Find where the given text appears and provide that cell's center as (X, Y) coordinate. 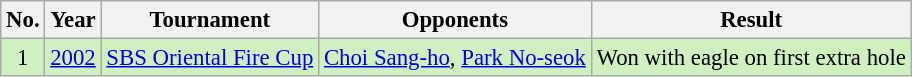
2002 (73, 58)
SBS Oriental Fire Cup (210, 58)
Choi Sang-ho, Park No-seok (456, 58)
1 (23, 58)
Won with eagle on first extra hole (751, 58)
Opponents (456, 20)
No. (23, 20)
Result (751, 20)
Tournament (210, 20)
Year (73, 20)
